Provide the (x, y) coordinate of the cell's center where the given text is located.  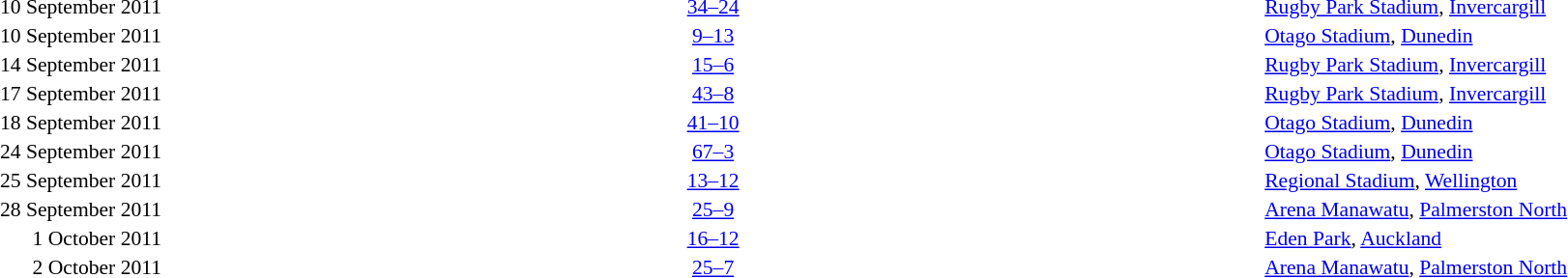
9–13 (713, 36)
16–12 (713, 238)
43–8 (713, 94)
13–12 (713, 181)
41–10 (713, 123)
67–3 (713, 152)
15–6 (713, 65)
25–9 (713, 209)
